Determine the [X, Y] coordinate at the center of the cell enclosing the given text.  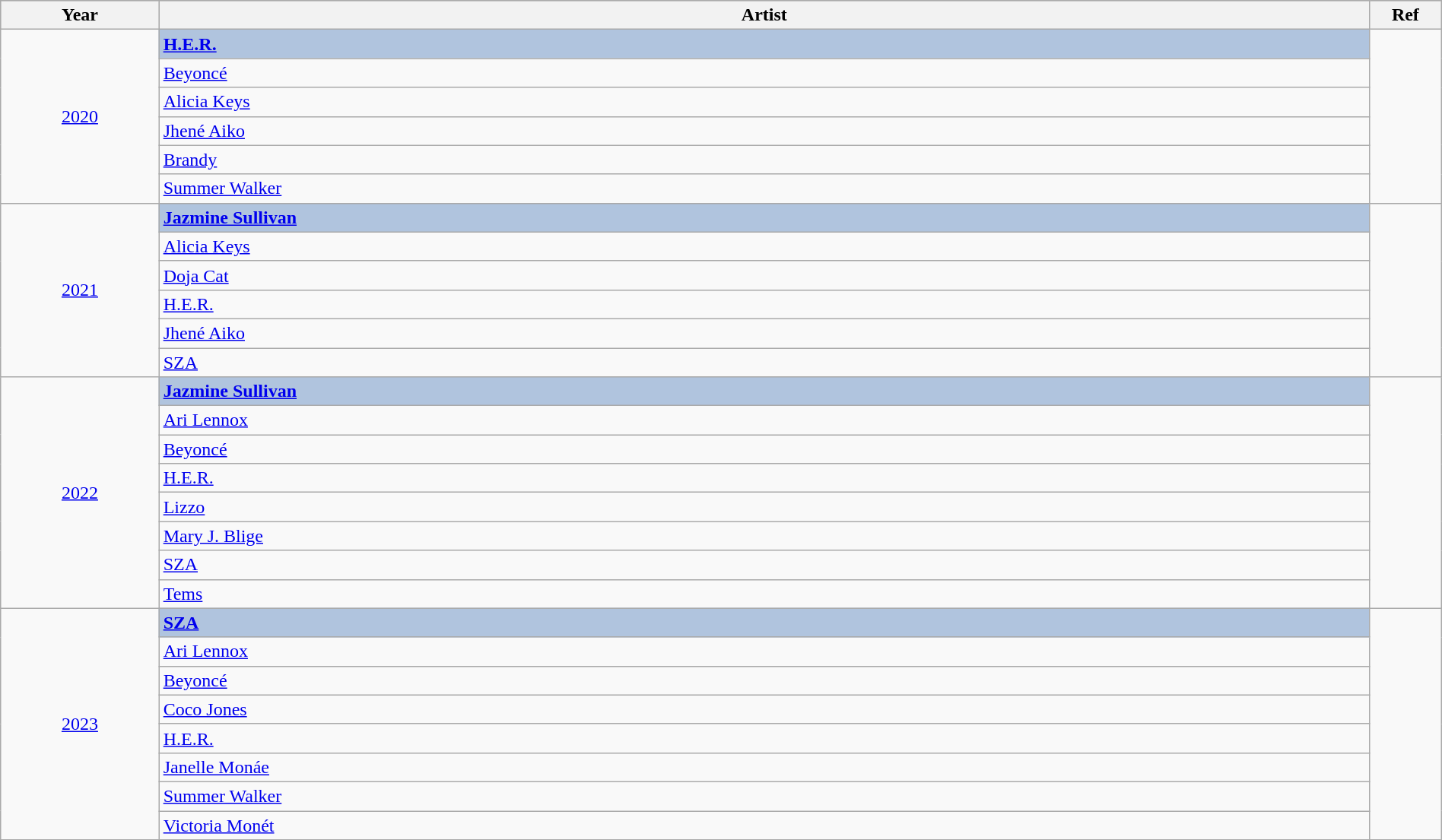
Lizzo [764, 507]
Doja Cat [764, 275]
Ref [1405, 15]
2023 [80, 724]
Victoria Monét [764, 825]
2021 [80, 290]
Artist [764, 15]
2022 [80, 493]
Year [80, 15]
Tems [764, 594]
Janelle Monáe [764, 767]
Brandy [764, 160]
2020 [80, 116]
Mary J. Blige [764, 536]
Coco Jones [764, 709]
